Capture the cell that displays the provided text and extract its [X, Y] central coordinate. 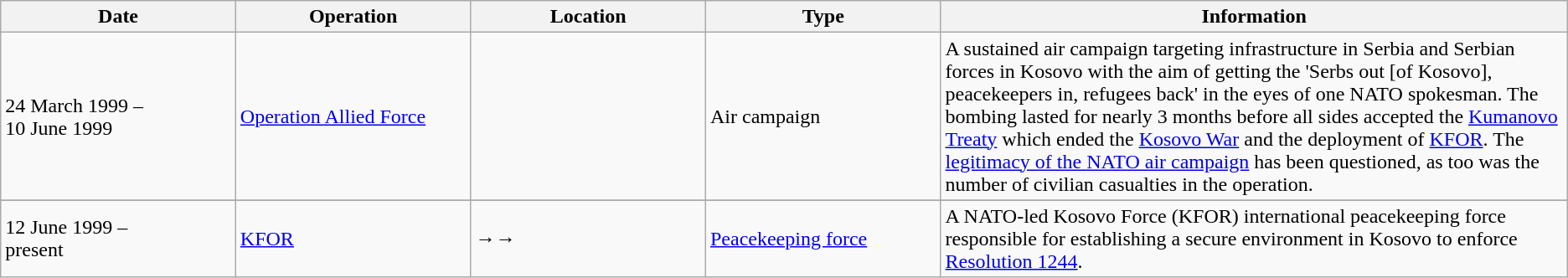
Information [1254, 17]
Date [119, 17]
24 March 1999 –10 June 1999 [119, 116]
KFOR [353, 239]
12 June 1999 –present [119, 239]
Operation Allied Force [353, 116]
Type [823, 17]
Operation [353, 17]
Air campaign [823, 116]
Peacekeeping force [823, 239]
Location [588, 17]
→→ [588, 239]
